Identify which cell holds the provided text, then report its [X, Y] central coordinate. 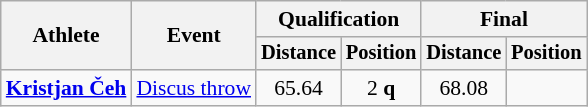
Event [194, 36]
Qualification [338, 19]
Final [504, 19]
2 q [381, 88]
Discus throw [194, 88]
Kristjan Čeh [66, 88]
68.08 [464, 88]
65.64 [298, 88]
Athlete [66, 36]
